Search for the cell housing the specified text and yield its [x, y] center coordinate. 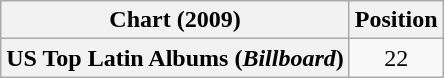
Position [396, 20]
Chart (2009) [176, 20]
22 [396, 58]
US Top Latin Albums (Billboard) [176, 58]
